Output the [X, Y] coordinate of the center of the cell containing the given text.  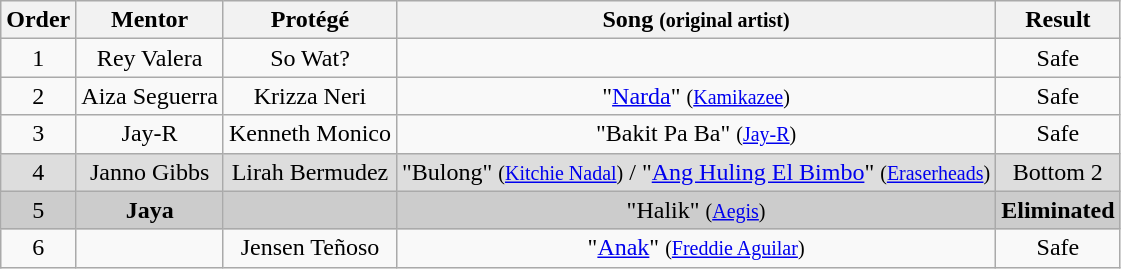
So Wat? [310, 58]
"Bakit Pa Ba" (Jay-R) [696, 134]
Jaya [150, 210]
Mentor [150, 20]
"Narda" (Kamikazee) [696, 96]
"Anak" (Freddie Aguilar) [696, 248]
3 [38, 134]
Lirah Bermudez [310, 172]
2 [38, 96]
Krizza Neri [310, 96]
Result [1058, 20]
Order [38, 20]
Aiza Seguerra [150, 96]
1 [38, 58]
"Halik" (Aegis) [696, 210]
Janno Gibbs [150, 172]
6 [38, 248]
Rey Valera [150, 58]
Bottom 2 [1058, 172]
Eliminated [1058, 210]
4 [38, 172]
Kenneth Monico [310, 134]
"Bulong" (Kitchie Nadal) / "Ang Huling El Bimbo" (Eraserheads) [696, 172]
5 [38, 210]
Song (original artist) [696, 20]
Jensen Teñoso [310, 248]
Jay-R [150, 134]
Protégé [310, 20]
